Detect which cell encompasses the target text, then output its (x, y) center coordinate. 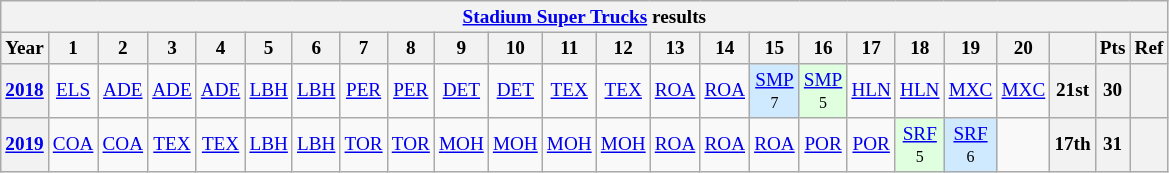
5 (269, 48)
SMP5 (823, 91)
Pts (1112, 48)
20 (1024, 48)
11 (569, 48)
SMP7 (775, 91)
14 (725, 48)
2018 (25, 91)
4 (220, 48)
21st (1072, 91)
19 (970, 48)
SRF6 (970, 145)
SRF5 (920, 145)
16 (823, 48)
Year (25, 48)
12 (623, 48)
15 (775, 48)
Ref (1149, 48)
30 (1112, 91)
2019 (25, 145)
Stadium Super Trucks results (584, 17)
8 (410, 48)
3 (172, 48)
6 (316, 48)
9 (461, 48)
13 (675, 48)
1 (73, 48)
ELS (73, 91)
17 (872, 48)
2 (123, 48)
18 (920, 48)
7 (364, 48)
10 (515, 48)
31 (1112, 145)
17th (1072, 145)
